Determine the (X, Y) coordinate at the center of the cell enclosing the given text.  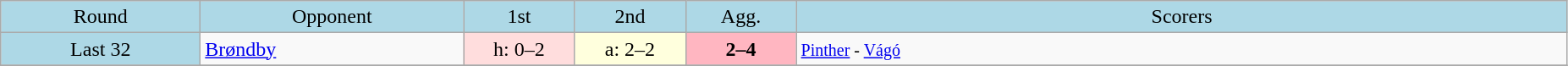
a: 2–2 (630, 49)
Pinther - Vágó (1181, 49)
Round (101, 17)
Opponent (332, 17)
2–4 (741, 49)
Brøndby (332, 49)
Last 32 (101, 49)
1st (520, 17)
Agg. (741, 17)
2nd (630, 17)
h: 0–2 (520, 49)
Scorers (1181, 17)
